Return (X, Y) of the center of cell containing provided text 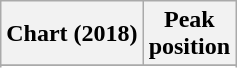
Chart (2018) (72, 34)
Peakposition (189, 34)
